For the text-containing cell, return its midpoint in (x, y) coordinate format. 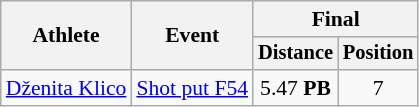
Shot put F54 (192, 88)
Athlete (66, 36)
Event (192, 36)
7 (378, 88)
Final (336, 19)
Dženita Klico (66, 88)
Position (378, 54)
Distance (296, 54)
5.47 PB (296, 88)
